Pinpoint the cell where the given text exists, returning its [x, y] midpoint coordinate. 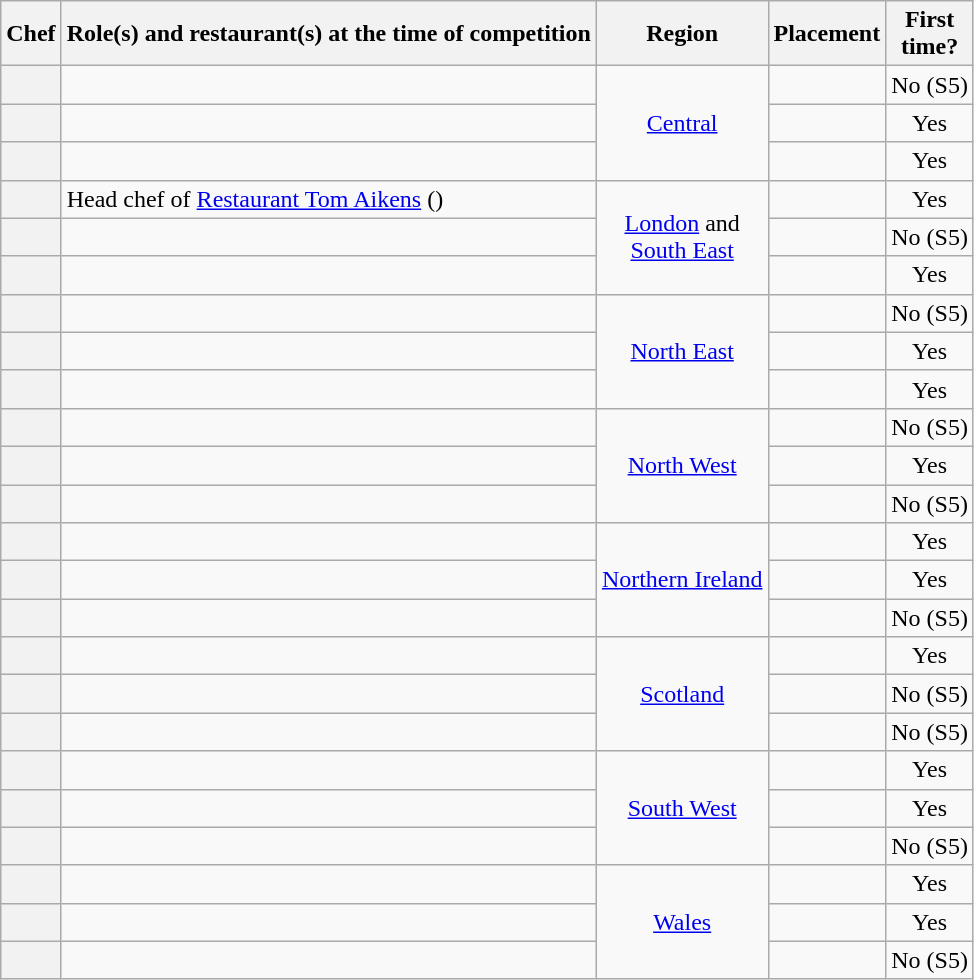
Region [682, 34]
North West [682, 465]
Chef [31, 34]
South West [682, 808]
Placement [827, 34]
Role(s) and restaurant(s) at the time of competition [328, 34]
Firsttime? [930, 34]
Wales [682, 922]
Central [682, 123]
North East [682, 351]
London andSouth East [682, 237]
Scotland [682, 694]
Head chef of Restaurant Tom Aikens () [328, 199]
Northern Ireland [682, 580]
